Pinpoint the cell where the given text exists, returning its [x, y] midpoint coordinate. 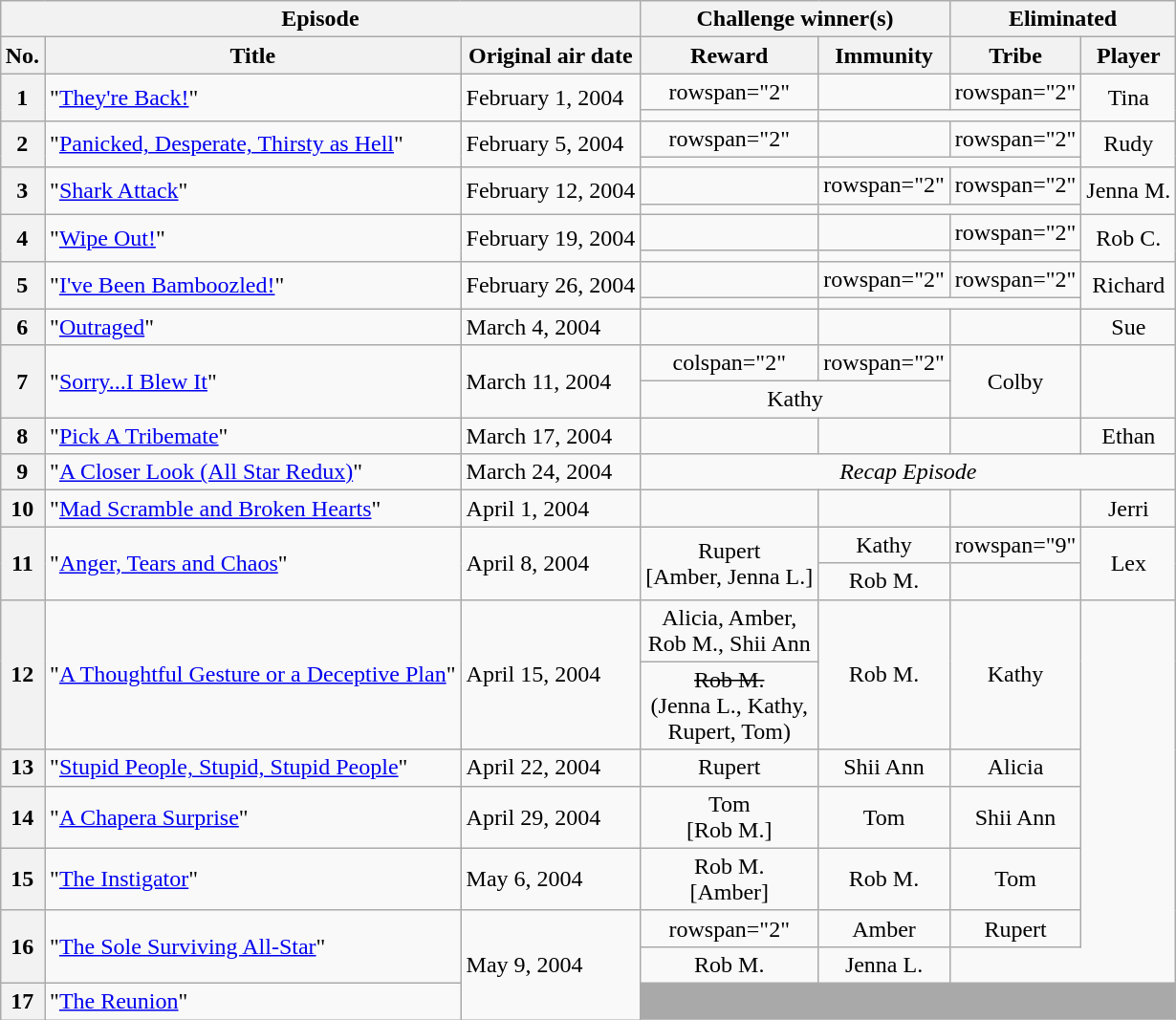
rowspan="9" [1015, 545]
Reward [730, 55]
March 4, 2004 [551, 326]
17 [22, 1001]
2 [22, 143]
Amber [884, 928]
Rob M.[Amber] [730, 879]
Colby [1015, 381]
April 8, 2004 [551, 563]
No. [22, 55]
Immunity [884, 55]
"Outraged" [252, 326]
"A Chapera Surprise" [252, 816]
February 26, 2004 [551, 285]
"Stupid People, Stupid, Stupid People" [252, 768]
16 [22, 946]
"The Reunion" [252, 1001]
14 [22, 816]
Challenge winner(s) [795, 19]
Rupert[Amber, Jenna L.] [730, 563]
"Anger, Tears and Chaos" [252, 563]
"The Instigator" [252, 879]
9 [22, 472]
"They're Back!" [252, 98]
"The Sole Surviving All-Star" [252, 946]
Lex [1128, 563]
February 12, 2004 [551, 191]
March 17, 2004 [551, 436]
February 5, 2004 [551, 143]
1 [22, 98]
"Panicked, Desperate, Thirsty as Hell" [252, 143]
Alicia [1015, 768]
Tribe [1015, 55]
Title [252, 55]
colspan="2" [730, 363]
7 [22, 381]
Episode [320, 19]
May 9, 2004 [551, 965]
March 11, 2004 [551, 381]
"Mad Scramble and Broken Hearts" [252, 509]
Tom[Rob M.] [730, 816]
12 [22, 675]
Alicia, Amber,Rob M., Shii Ann [730, 631]
8 [22, 436]
10 [22, 509]
15 [22, 879]
Original air date [551, 55]
"A Closer Look (All Star Redux)" [252, 472]
February 19, 2004 [551, 237]
May 6, 2004 [551, 879]
"Sorry...I Blew It" [252, 381]
Richard [1128, 285]
11 [22, 563]
Rudy [1128, 143]
April 29, 2004 [551, 816]
March 24, 2004 [551, 472]
April 22, 2004 [551, 768]
"I've Been Bamboozled!" [252, 285]
Sue [1128, 326]
13 [22, 768]
Jenna M. [1128, 191]
April 15, 2004 [551, 675]
Player [1128, 55]
Eliminated [1063, 19]
"Shark Attack" [252, 191]
"Pick A Tribemate" [252, 436]
Ethan [1128, 436]
Tina [1128, 98]
Jerri [1128, 509]
Jenna L. [884, 965]
Recap Episode [908, 472]
6 [22, 326]
February 1, 2004 [551, 98]
"Wipe Out!" [252, 237]
5 [22, 285]
Rob M.(Jenna L., Kathy,Rupert, Tom) [730, 705]
4 [22, 237]
April 1, 2004 [551, 509]
"A Thoughtful Gesture or a Deceptive Plan" [252, 675]
3 [22, 191]
Rob C. [1128, 237]
